Detect which cell encompasses the target text, then output its [X, Y] center coordinate. 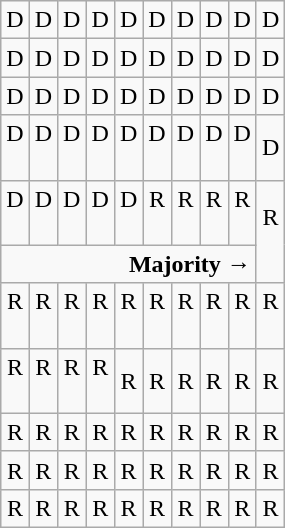
Majority → [129, 264]
